Provide the [X, Y] coordinate of the cell's center where the given text is located.  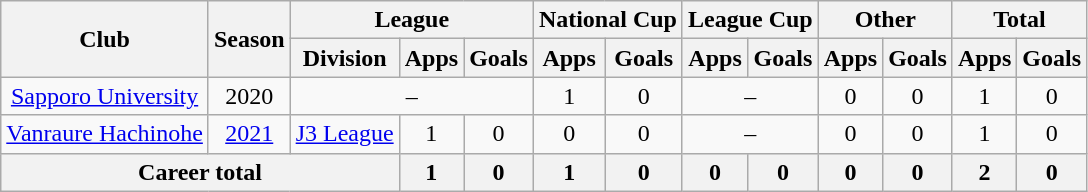
National Cup [608, 20]
Career total [200, 172]
Season [249, 39]
2020 [249, 96]
League Cup [750, 20]
Other [885, 20]
2021 [249, 134]
2 [984, 172]
J3 League [344, 134]
League [412, 20]
Club [105, 39]
Division [344, 58]
Sapporo University [105, 96]
Vanraure Hachinohe [105, 134]
Total [1019, 20]
